Extract the (x, y) coordinate from the center of the cell holding the provided text.  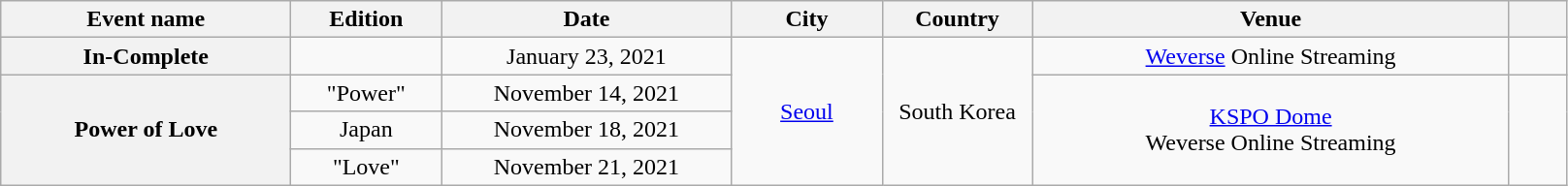
KSPO DomeWeverse Online Streaming (1271, 130)
In-Complete (146, 56)
November 21, 2021 (586, 167)
"Power" (367, 93)
Edition (367, 19)
Country (957, 19)
"Love" (367, 167)
Weverse Online Streaming (1271, 56)
November 18, 2021 (586, 130)
Japan (367, 130)
January 23, 2021 (586, 56)
November 14, 2021 (586, 93)
Seoul (807, 111)
Power of Love (146, 130)
Event name (146, 19)
City (807, 19)
Date (586, 19)
South Korea (957, 111)
Venue (1271, 19)
